Output the [x, y] coordinate of the center of the cell containing the given text.  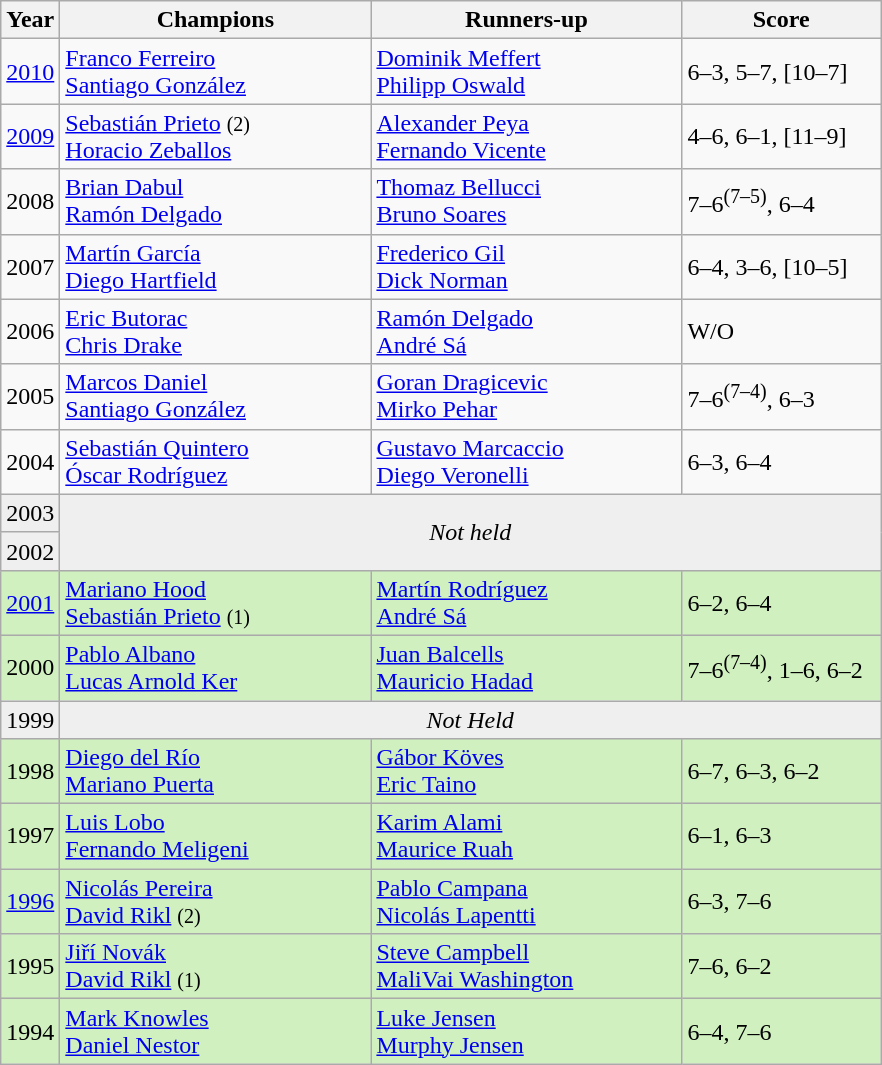
Jiří Novák David Rikl (1) [216, 966]
1996 [30, 902]
Sebastián Prieto (2) Horacio Zeballos [216, 136]
Goran Dragicevic Mirko Pehar [526, 396]
Dominik Meffert Philipp Oswald [526, 72]
Not Held [470, 719]
Steve Campbell MaliVai Washington [526, 966]
Ramón Delgado André Sá [526, 332]
Karim Alami Maurice Ruah [526, 836]
1998 [30, 772]
2002 [30, 551]
2007 [30, 266]
Juan Balcells Mauricio Hadad [526, 668]
2010 [30, 72]
Brian Dabul Ramón Delgado [216, 202]
Marcos Daniel Santiago González [216, 396]
2004 [30, 462]
6–3, 6–4 [782, 462]
2003 [30, 513]
6–4, 3–6, [10–5] [782, 266]
Luke Jensen Murphy Jensen [526, 1032]
6–4, 7–6 [782, 1032]
W/O [782, 332]
Gustavo Marcaccio Diego Veronelli [526, 462]
1997 [30, 836]
2006 [30, 332]
7–6, 6–2 [782, 966]
6–3, 7–6 [782, 902]
Pablo Albano Lucas Arnold Ker [216, 668]
Mariano Hood Sebastián Prieto (1) [216, 602]
2008 [30, 202]
6–3, 5–7, [10–7] [782, 72]
7–6(7–4), 1–6, 6–2 [782, 668]
Score [782, 20]
7–6(7–5), 6–4 [782, 202]
Champions [216, 20]
Nicolás Pereira David Rikl (2) [216, 902]
Mark Knowles Daniel Nestor [216, 1032]
Frederico Gil Dick Norman [526, 266]
Martín Rodríguez André Sá [526, 602]
Alexander Peya Fernando Vicente [526, 136]
2001 [30, 602]
Runners-up [526, 20]
Eric Butorac Chris Drake [216, 332]
1994 [30, 1032]
Year [30, 20]
1995 [30, 966]
7–6(7–4), 6–3 [782, 396]
2009 [30, 136]
Gábor Köves Eric Taino [526, 772]
6–1, 6–3 [782, 836]
1999 [30, 719]
Diego del Río Mariano Puerta [216, 772]
Not held [470, 532]
Pablo Campana Nicolás Lapentti [526, 902]
Luis Lobo Fernando Meligeni [216, 836]
4–6, 6–1, [11–9] [782, 136]
Thomaz Bellucci Bruno Soares [526, 202]
6–2, 6–4 [782, 602]
Sebastián Quintero Óscar Rodríguez [216, 462]
2000 [30, 668]
6–7, 6–3, 6–2 [782, 772]
Franco Ferreiro Santiago González [216, 72]
2005 [30, 396]
Martín García Diego Hartfield [216, 266]
